Provide the (x, y) coordinate of the cell's center where the given text is located.  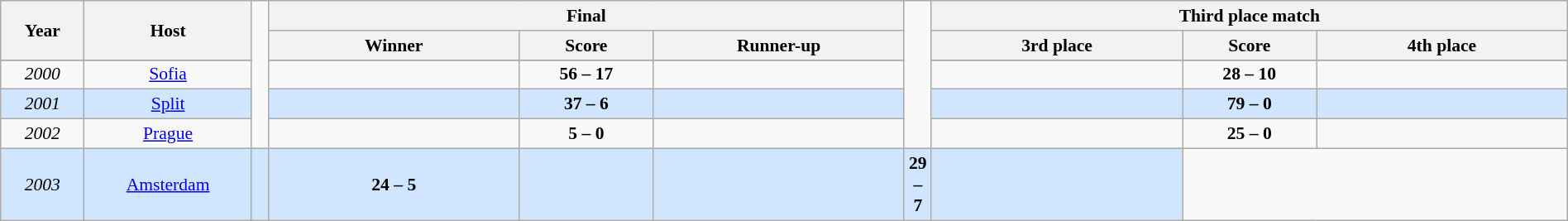
25 – 0 (1250, 134)
Year (43, 30)
2001 (43, 104)
79 – 0 (1250, 104)
Amsterdam (168, 184)
Host (168, 30)
Split (168, 104)
37 – 6 (586, 104)
Runner-up (779, 46)
Third place match (1249, 16)
2000 (43, 74)
Final (586, 16)
Prague (168, 134)
24 – 5 (394, 184)
56 – 17 (586, 74)
2002 (43, 134)
2003 (43, 184)
4th place (1442, 46)
3rd place (1057, 46)
Sofia (168, 74)
29 – 7 (918, 184)
Winner (394, 46)
5 – 0 (586, 134)
28 – 10 (1250, 74)
